Find where the given text appears and provide that cell's center as [x, y] coordinate. 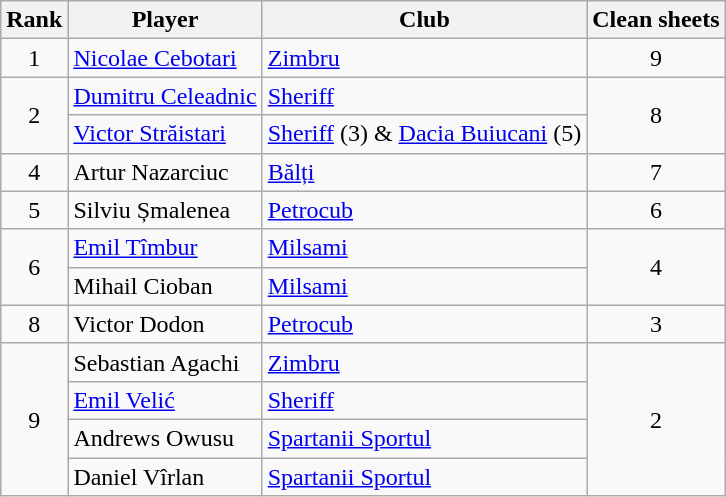
1 [34, 58]
Club [424, 20]
Victor Străistari [165, 134]
Artur Nazarciuc [165, 172]
Clean sheets [656, 20]
Rank [34, 20]
Player [165, 20]
Daniel Vîrlan [165, 477]
Emil Velić [165, 400]
Silviu Șmalenea [165, 210]
Dumitru Celeadnic [165, 96]
Sebastian Agachi [165, 362]
5 [34, 210]
Bălți [424, 172]
7 [656, 172]
Nicolae Cebotari [165, 58]
Mihail Cioban [165, 286]
Sheriff (3) & Dacia Buiucani (5) [424, 134]
3 [656, 324]
Victor Dodon [165, 324]
Andrews Owusu [165, 438]
Emil Tîmbur [165, 248]
